From the cell containing the given text, extract its center point as [X, Y] coordinate. 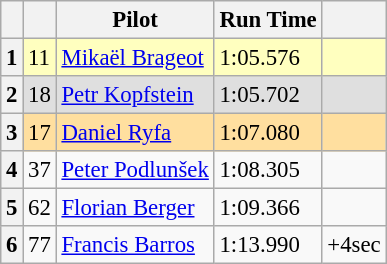
62 [40, 208]
Pilot [135, 20]
37 [40, 170]
1:05.576 [268, 58]
2 [12, 95]
1:07.080 [268, 133]
Peter Podlunšek [135, 170]
1:13.990 [268, 245]
Florian Berger [135, 208]
Petr Kopfstein [135, 95]
1:08.305 [268, 170]
6 [12, 245]
Francis Barros [135, 245]
Daniel Ryfa [135, 133]
5 [12, 208]
18 [40, 95]
17 [40, 133]
1:05.702 [268, 95]
1 [12, 58]
3 [12, 133]
1:09.366 [268, 208]
Run Time [268, 20]
77 [40, 245]
Mikaël Brageot [135, 58]
+4sec [354, 245]
11 [40, 58]
4 [12, 170]
